Identify which cell holds the provided text, then report its [X, Y] central coordinate. 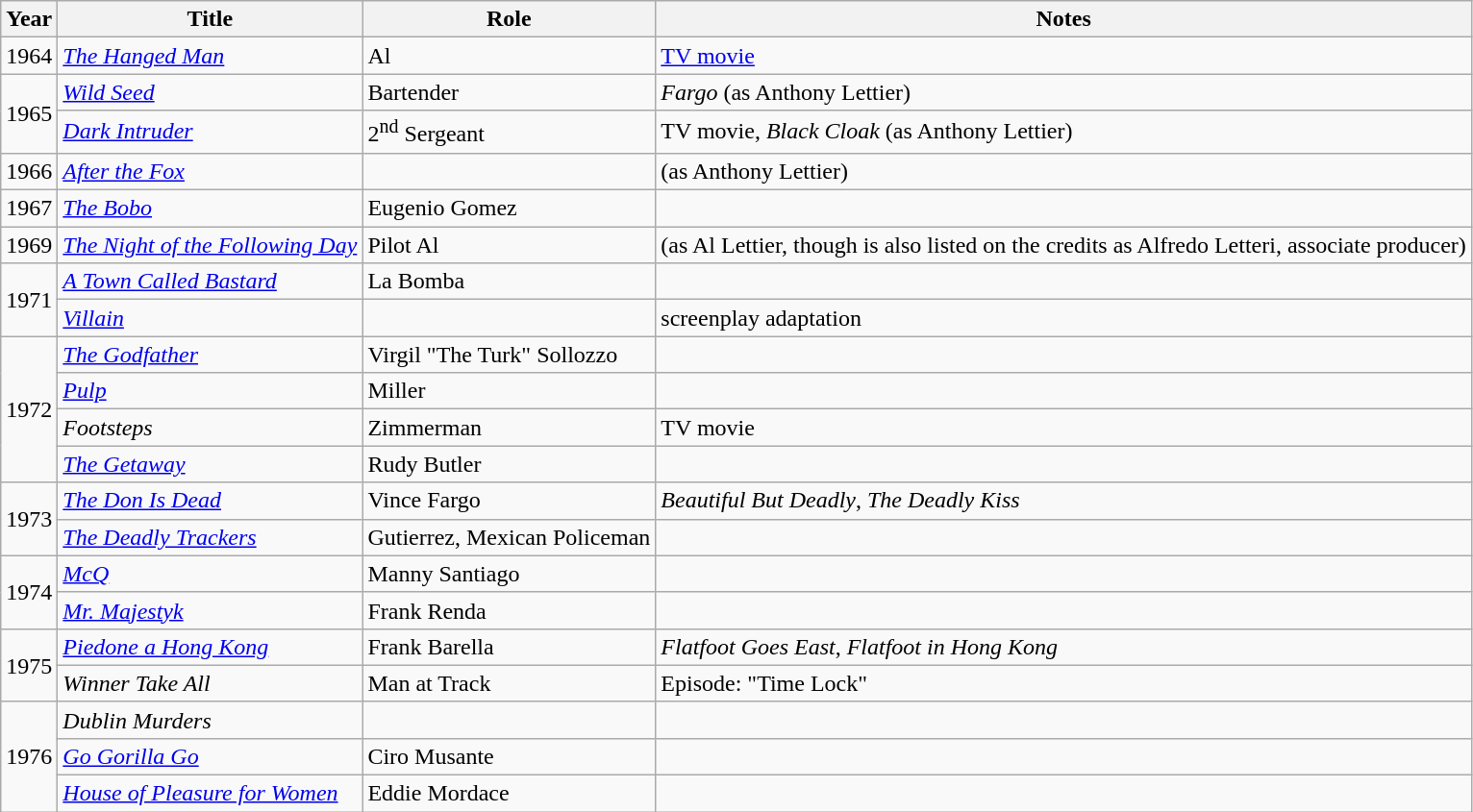
Villain [210, 318]
Mr. Majestyk [210, 610]
Dark Intruder [210, 133]
Bartender [510, 92]
screenplay adaptation [1063, 318]
Pilot Al [510, 245]
1976 [29, 756]
Miller [510, 391]
Winner Take All [210, 683]
Virgil "The Turk" Sollozzo [510, 355]
Pulp [210, 391]
1967 [29, 209]
Manny Santiago [510, 574]
Eddie Mordace [510, 794]
Vince Fargo [510, 501]
Flatfoot Goes East, Flatfoot in Hong Kong [1063, 647]
Beautiful But Deadly, The Deadly Kiss [1063, 501]
The Deadly Trackers [210, 537]
Al [510, 56]
Title [210, 19]
House of Pleasure for Women [210, 794]
2nd Sergeant [510, 133]
The Getaway [210, 464]
Zimmerman [510, 428]
A Town Called Bastard [210, 282]
Piedone a Hong Kong [210, 647]
The Don Is Dead [210, 501]
1966 [29, 171]
The Godfather [210, 355]
1975 [29, 665]
Episode: "Time Lock" [1063, 683]
The Hanged Man [210, 56]
1973 [29, 519]
1971 [29, 300]
Footsteps [210, 428]
Eugenio Gomez [510, 209]
(as Al Lettier, though is also listed on the credits as Alfredo Letteri, associate producer) [1063, 245]
Dublin Murders [210, 720]
TV movie, Black Cloak (as Anthony Lettier) [1063, 133]
1964 [29, 56]
Notes [1063, 19]
La Bomba [510, 282]
Fargo (as Anthony Lettier) [1063, 92]
Year [29, 19]
Man at Track [510, 683]
Role [510, 19]
1965 [29, 113]
Frank Barella [510, 647]
Frank Renda [510, 610]
Ciro Musante [510, 756]
1972 [29, 409]
McQ [210, 574]
The Bobo [210, 209]
1974 [29, 592]
Go Gorilla Go [210, 756]
Wild Seed [210, 92]
Rudy Butler [510, 464]
The Night of the Following Day [210, 245]
(as Anthony Lettier) [1063, 171]
1969 [29, 245]
After the Fox [210, 171]
Gutierrez, Mexican Policeman [510, 537]
